Provide the [x, y] coordinate of the cell's center where the given text is located.  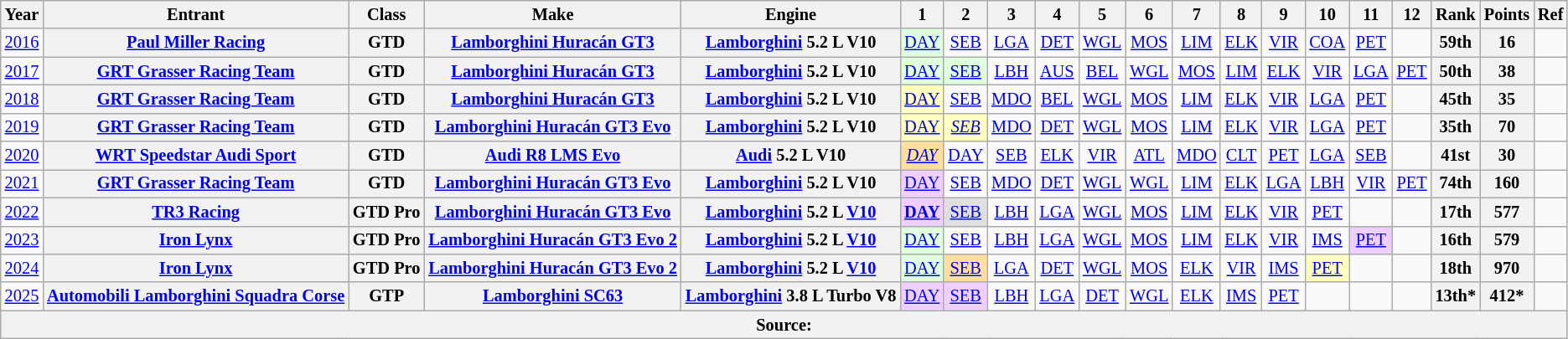
2016 [22, 43]
41st [1456, 156]
CLT [1240, 156]
ATL [1149, 156]
Ref [1550, 14]
5 [1102, 14]
2 [965, 14]
10 [1327, 14]
Source: [784, 325]
970 [1507, 268]
Year [22, 14]
6 [1149, 14]
2018 [22, 99]
2020 [22, 156]
AUS [1057, 71]
2021 [22, 183]
30 [1507, 156]
11 [1371, 14]
Lamborghini 3.8 L Turbo V8 [791, 296]
Audi R8 LMS Evo [553, 156]
160 [1507, 183]
COA [1327, 43]
2023 [22, 240]
17th [1456, 212]
50th [1456, 71]
Rank [1456, 14]
2022 [22, 212]
Points [1507, 14]
35 [1507, 99]
577 [1507, 212]
7 [1197, 14]
2024 [22, 268]
45th [1456, 99]
412* [1507, 296]
35th [1456, 127]
GTP [386, 296]
3 [1011, 14]
2025 [22, 296]
Lamborghini SC63 [553, 296]
Engine [791, 14]
12 [1412, 14]
74th [1456, 183]
WRT Speedstar Audi Sport [196, 156]
Class [386, 14]
18th [1456, 268]
579 [1507, 240]
4 [1057, 14]
2019 [22, 127]
9 [1284, 14]
Paul Miller Racing [196, 43]
1 [922, 14]
16th [1456, 240]
70 [1507, 127]
Make [553, 14]
TR3 Racing [196, 212]
8 [1240, 14]
Audi 5.2 L V10 [791, 156]
38 [1507, 71]
16 [1507, 43]
Entrant [196, 14]
Automobili Lamborghini Squadra Corse [196, 296]
13th* [1456, 296]
59th [1456, 43]
2017 [22, 71]
